Output the (X, Y) coordinate of the center of the cell containing the given text.  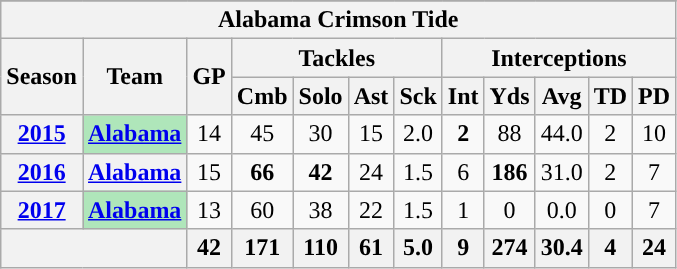
274 (510, 248)
10 (654, 134)
30 (320, 134)
6 (463, 172)
14 (209, 134)
Cmb (262, 96)
Yds (510, 96)
60 (262, 210)
Tackles (336, 58)
Solo (320, 96)
Int (463, 96)
30.4 (562, 248)
5.0 (418, 248)
31.0 (562, 172)
2016 (42, 172)
22 (371, 210)
171 (262, 248)
Season (42, 77)
88 (510, 134)
Team (134, 77)
2.0 (418, 134)
GP (209, 77)
Sck (418, 96)
Alabama Crimson Tide (338, 20)
66 (262, 172)
PD (654, 96)
61 (371, 248)
0.0 (562, 210)
Ast (371, 96)
2015 (42, 134)
45 (262, 134)
44.0 (562, 134)
TD (610, 96)
1 (463, 210)
Avg (562, 96)
38 (320, 210)
110 (320, 248)
186 (510, 172)
13 (209, 210)
Interceptions (558, 58)
9 (463, 248)
4 (610, 248)
2017 (42, 210)
